Detect which cell encompasses the target text, then output its (x, y) center coordinate. 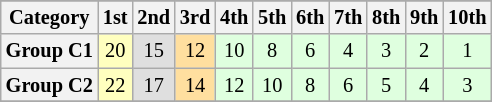
Group C2 (50, 85)
6th (310, 17)
3rd (195, 17)
15 (154, 51)
5 (386, 85)
17 (154, 85)
8th (386, 17)
1 (467, 51)
22 (116, 85)
1st (116, 17)
Group C1 (50, 51)
Category (50, 17)
20 (116, 51)
2nd (154, 17)
9th (424, 17)
14 (195, 85)
5th (272, 17)
10th (467, 17)
2 (424, 51)
7th (348, 17)
4th (234, 17)
